Return [x, y] of the center of cell containing provided text 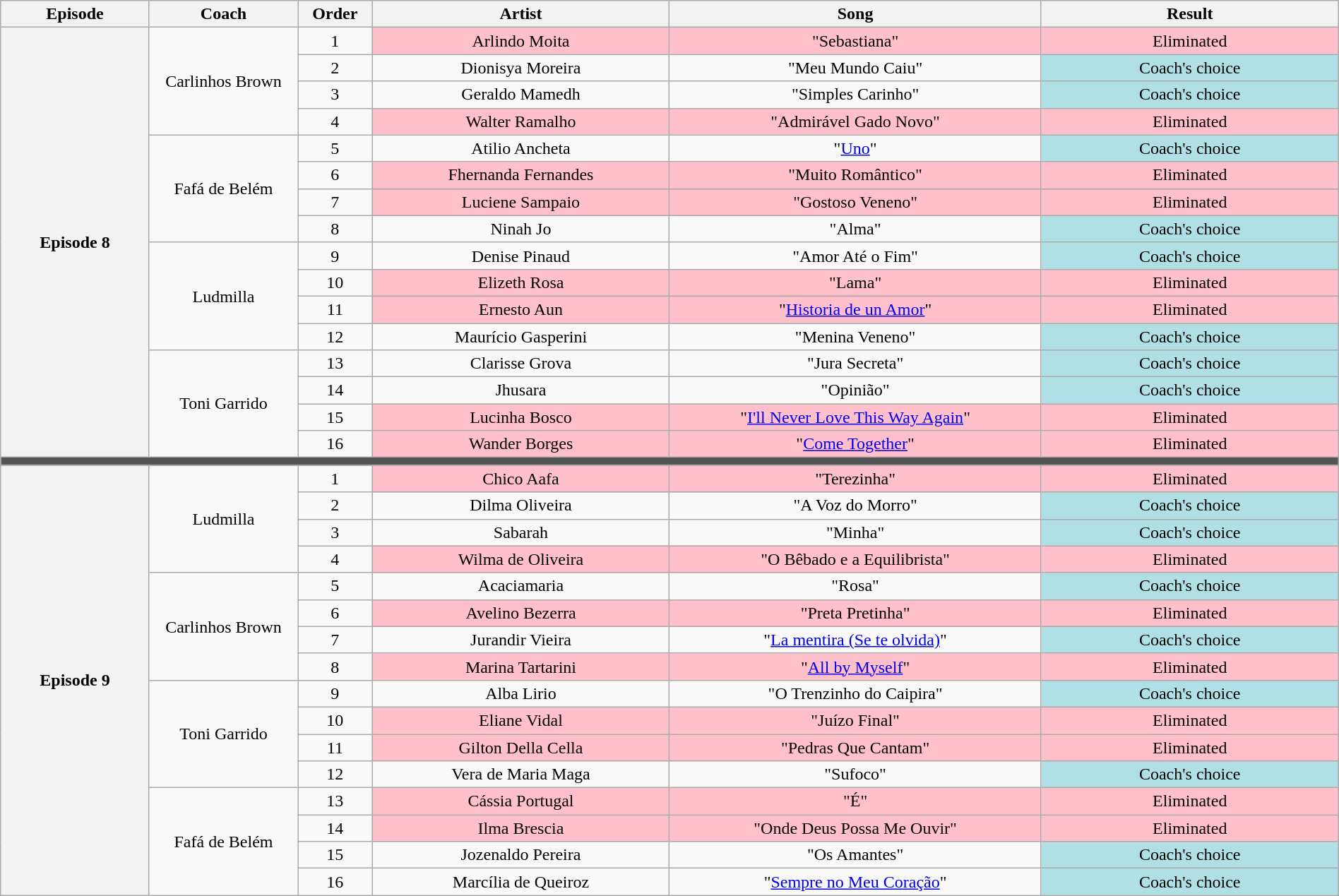
Atilio Ancheta [521, 148]
"Historia de un Amor" [855, 309]
"Opinião" [855, 390]
"Menina Veneno" [855, 337]
Acaciamaria [521, 586]
Dionisya Moreira [521, 68]
Episode [75, 14]
Ilma Brescia [521, 828]
Denise Pinaud [521, 256]
Jhusara [521, 390]
Walter Ramalho [521, 121]
Dilma Oliveira [521, 506]
Coach [223, 14]
"O Trenzinho do Caipira" [855, 693]
"Muito Romântico" [855, 175]
"Rosa" [855, 586]
Geraldo Mamedh [521, 95]
"A Voz do Morro" [855, 506]
"Uno" [855, 148]
"Os Amantes" [855, 855]
"Admirável Gado Novo" [855, 121]
"Onde Deus Possa Me Ouvir" [855, 828]
"É" [855, 801]
Alba Lirio [521, 693]
Luciene Sampaio [521, 202]
Fhernanda Fernandes [521, 175]
"Amor Até o Fim" [855, 256]
Vera de Maria Maga [521, 775]
"Pedras Que Cantam" [855, 748]
Episode 9 [75, 681]
"La mentira (Se te olvida)" [855, 640]
"Meu Mundo Caiu" [855, 68]
"Minha" [855, 532]
Elizeth Rosa [521, 282]
Chico Aafa [521, 479]
"Sebastiana" [855, 41]
"All by Myself" [855, 667]
"Sufoco" [855, 775]
"Alma" [855, 229]
"Juízo Final" [855, 720]
Ernesto Aun [521, 309]
"I'll Never Love This Way Again" [855, 417]
Order [335, 14]
"O Bêbado e a Equilibrista" [855, 559]
Cássia Portugal [521, 801]
Gilton Della Cella [521, 748]
"Sempre no Meu Coração" [855, 882]
Sabarah [521, 532]
Result [1189, 14]
Lucinha Bosco [521, 417]
Marcília de Queiroz [521, 882]
Song [855, 14]
"Come Together" [855, 444]
Episode 8 [75, 243]
Maurício Gasperini [521, 337]
"Terezinha" [855, 479]
Clarisse Grova [521, 364]
"Gostoso Veneno" [855, 202]
"Simples Carinho" [855, 95]
Artist [521, 14]
Jurandir Vieira [521, 640]
Wander Borges [521, 444]
Jozenaldo Pereira [521, 855]
Avelino Bezerra [521, 613]
Arlindo Moita [521, 41]
Ninah Jo [521, 229]
Wilma de Oliveira [521, 559]
"Jura Secreta" [855, 364]
"Preta Pretinha" [855, 613]
Eliane Vidal [521, 720]
"Lama" [855, 282]
Marina Tartarini [521, 667]
